Provide the [x, y] coordinate of the cell's center where the given text is located.  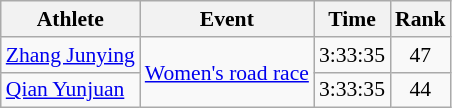
Women's road race [227, 72]
Zhang Junying [70, 55]
Rank [420, 19]
Athlete [70, 19]
44 [420, 90]
Event [227, 19]
Time [352, 19]
Qian Yunjuan [70, 90]
47 [420, 55]
